Identify which cell holds the provided text, then report its (X, Y) central coordinate. 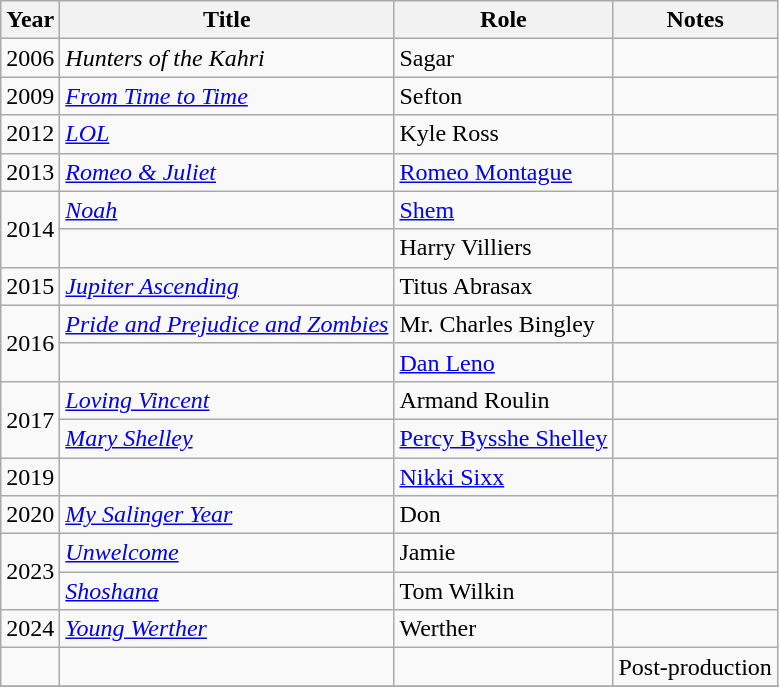
2013 (30, 172)
2023 (30, 572)
Title (227, 20)
Pride and Prejudice and Zombies (227, 324)
Harry Villiers (504, 248)
My Salinger Year (227, 515)
Year (30, 20)
Mary Shelley (227, 438)
2020 (30, 515)
Shoshana (227, 591)
Jamie (504, 553)
Don (504, 515)
2017 (30, 419)
Post-production (695, 667)
Shem (504, 210)
Sagar (504, 58)
Kyle Ross (504, 134)
Hunters of the Kahri (227, 58)
2014 (30, 229)
Armand Roulin (504, 400)
2016 (30, 343)
2024 (30, 629)
Sefton (504, 96)
From Time to Time (227, 96)
Mr. Charles Bingley (504, 324)
Romeo Montague (504, 172)
Young Werther (227, 629)
LOL (227, 134)
Notes (695, 20)
2009 (30, 96)
Jupiter Ascending (227, 286)
Titus Abrasax (504, 286)
Nikki Sixx (504, 477)
Romeo & Juliet (227, 172)
Loving Vincent (227, 400)
Dan Leno (504, 362)
Role (504, 20)
2019 (30, 477)
Noah (227, 210)
2006 (30, 58)
Unwelcome (227, 553)
Werther (504, 629)
Tom Wilkin (504, 591)
Percy Bysshe Shelley (504, 438)
2015 (30, 286)
2012 (30, 134)
